Determine the [X, Y] coordinate at the center of the cell enclosing the given text.  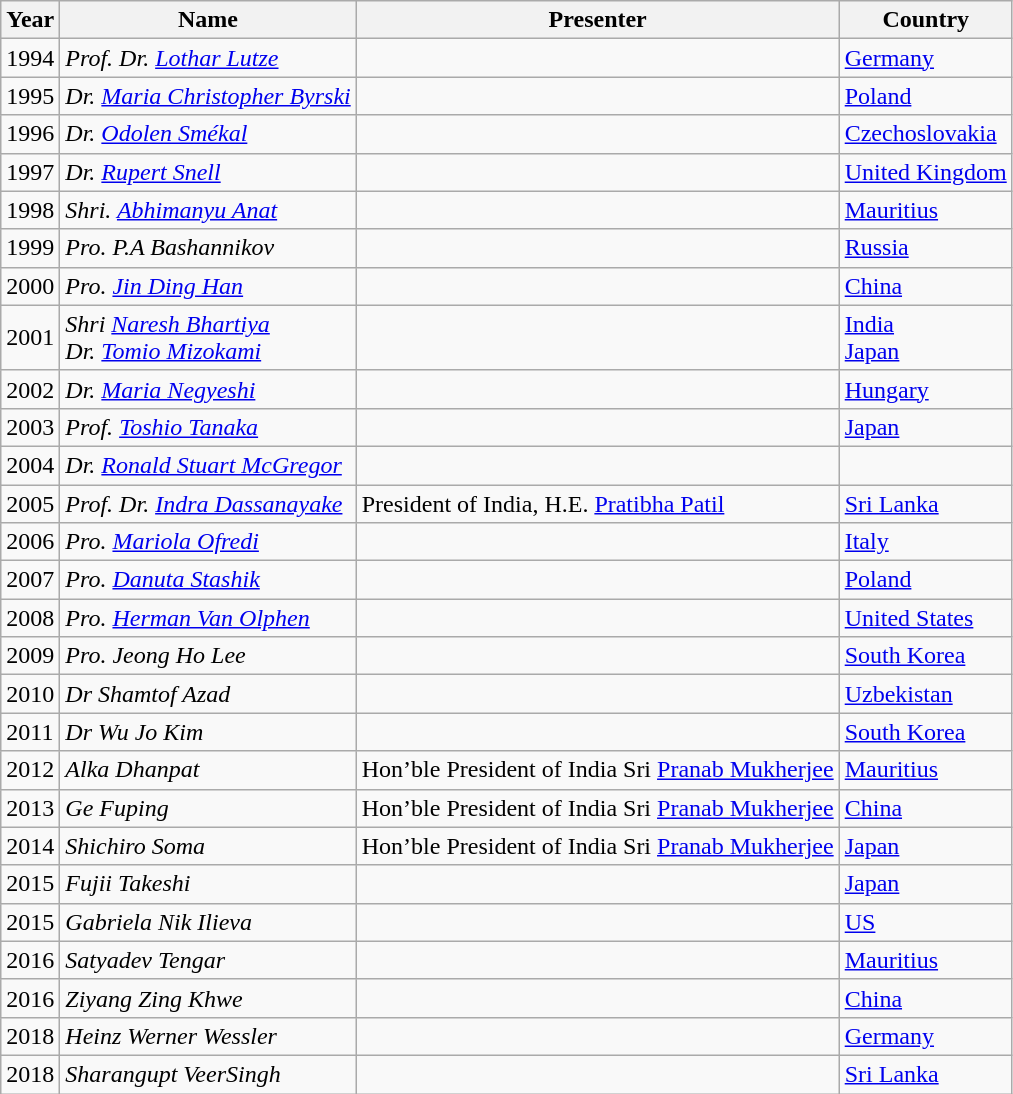
1994 [30, 58]
1997 [30, 172]
2002 [30, 389]
2004 [30, 465]
Prof. Dr. Lothar Lutze [208, 58]
Shri Naresh BhartiyaDr. Tomio Mizokami [208, 338]
Dr Shamtof Azad [208, 694]
Dr. Maria Christopher Byrski [208, 96]
2014 [30, 846]
2001 [30, 338]
1999 [30, 248]
2006 [30, 542]
Name [208, 20]
Pro. Danuta Stashik [208, 580]
2000 [30, 286]
Gabriela Nik Ilieva [208, 922]
2010 [30, 694]
Alka Dhanpat [208, 770]
Uzbekistan [926, 694]
US [926, 922]
Dr Wu Jo Kim [208, 732]
2012 [30, 770]
Prof. Dr. Indra Dassanayake [208, 503]
United States [926, 618]
Satyadev Tengar [208, 960]
Sharangupt VeerSingh [208, 1074]
Pro. Jin Ding Han [208, 286]
1995 [30, 96]
Heinz Werner Wessler [208, 1036]
United Kingdom [926, 172]
IndiaJapan [926, 338]
Prof. Toshio Tanaka [208, 427]
Country [926, 20]
2007 [30, 580]
Italy [926, 542]
2005 [30, 503]
Year [30, 20]
Fujii Takeshi [208, 884]
2003 [30, 427]
Dr. Maria Negyeshi [208, 389]
2008 [30, 618]
2009 [30, 656]
1998 [30, 210]
Pro. P.A Bashannikov [208, 248]
Pro. Mariola Ofredi [208, 542]
Czechoslovakia [926, 134]
Hungary [926, 389]
Russia [926, 248]
Dr. Ronald Stuart McGregor [208, 465]
2011 [30, 732]
Pro. Jeong Ho Lee [208, 656]
Ziyang Zing Khwe [208, 998]
Dr. Rupert Snell [208, 172]
Pro. Herman Van Olphen [208, 618]
Ge Fuping [208, 808]
Dr. Odolen Smékal [208, 134]
Presenter [598, 20]
1996 [30, 134]
Shichiro Soma [208, 846]
President of India, H.E. Pratibha Patil [598, 503]
2013 [30, 808]
Shri. Abhimanyu Anat [208, 210]
